Output the [x, y] coordinate of the center of the cell containing the given text.  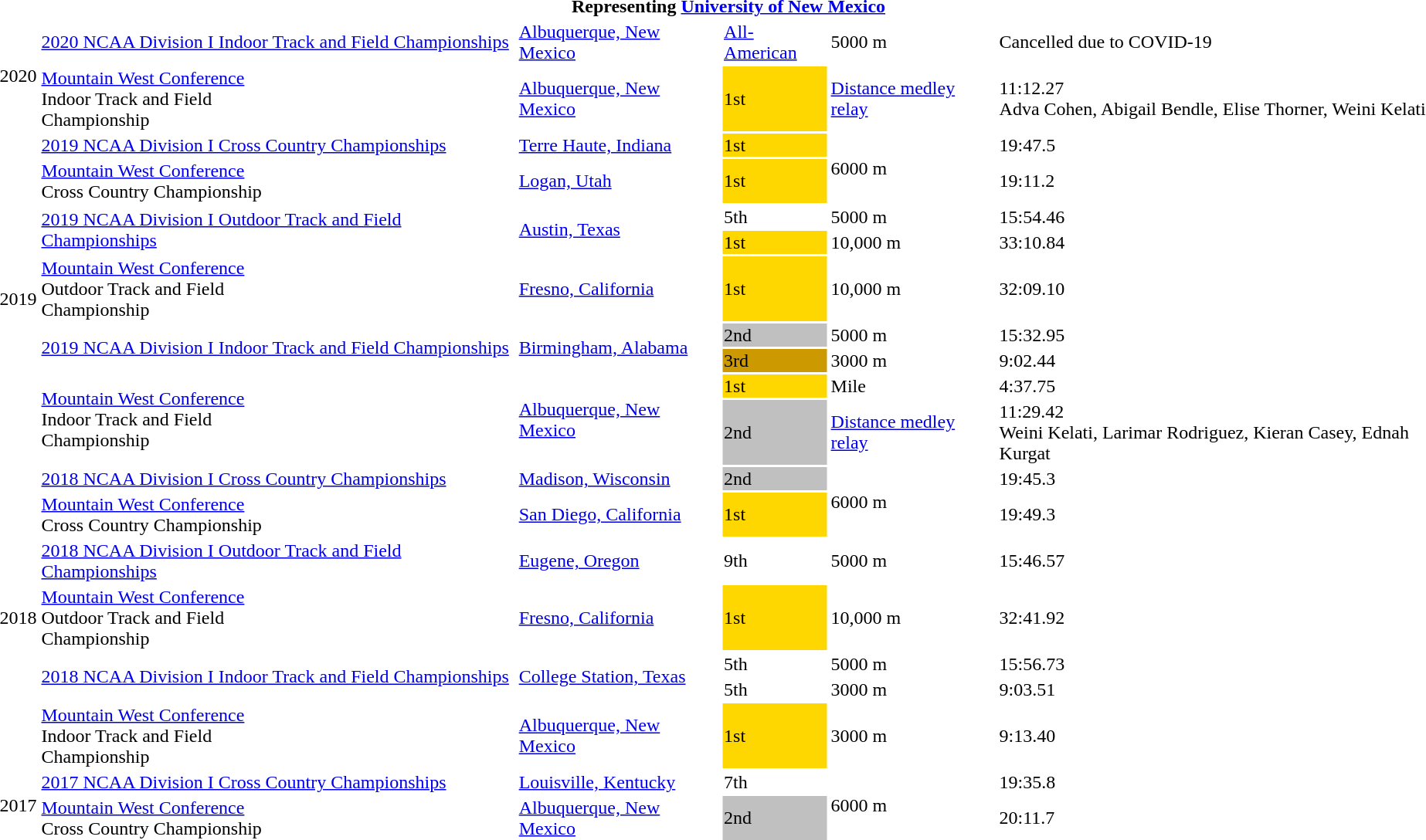
College Station, Texas [619, 676]
Birmingham, Alabama [619, 347]
2018 NCAA Division I Cross Country Championships [278, 479]
2018 NCAA Division I Indoor Track and Field Championships [278, 676]
2019 NCAA Division I Outdoor Track and Field Championships [278, 230]
Mile [913, 386]
7th [776, 782]
Madison, Wisconsin [619, 479]
9th [776, 561]
2020 NCAA Division I Indoor Track and Field Championships [278, 42]
2018 NCAA Division I Outdoor Track and Field Championships [278, 561]
2019 NCAA Division I Cross Country Championships [278, 145]
Austin, Texas [619, 230]
San Diego, California [619, 514]
3rd [776, 361]
Terre Haute, Indiana [619, 145]
Louisville, Kentucky [619, 782]
2019 NCAA Division I Indoor Track and Field Championships [278, 347]
Logan, Utah [619, 181]
2017 NCAA Division I Cross Country Championships [278, 782]
All-American [776, 42]
Eugene, Oregon [619, 561]
